Identify which cell holds the provided text, then report its [x, y] central coordinate. 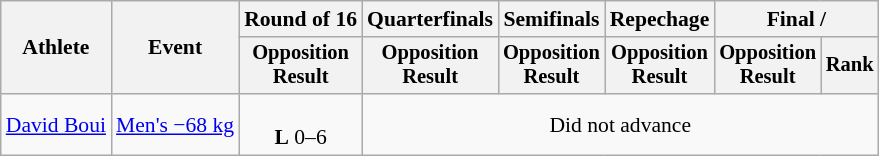
Did not advance [620, 124]
Rank [850, 66]
Quarterfinals [430, 19]
L 0–6 [300, 124]
David Boui [56, 124]
Final / [796, 19]
Repechage [660, 19]
Men's −68 kg [175, 124]
Semifinals [552, 19]
Round of 16 [300, 19]
Athlete [56, 48]
Event [175, 48]
